Pinpoint the cell where the given text exists, returning its (X, Y) midpoint coordinate. 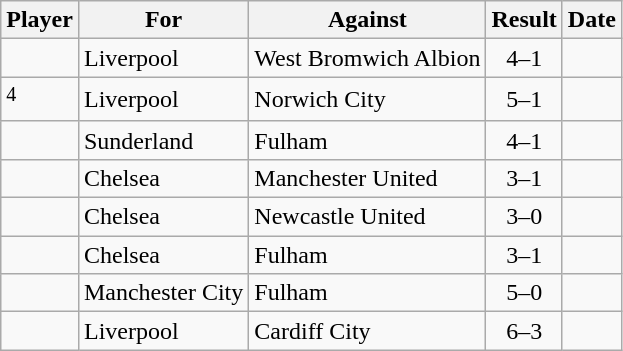
Manchester United (368, 178)
Sunderland (163, 140)
Against (368, 20)
Cardiff City (368, 331)
Norwich City (368, 100)
Result (524, 20)
Date (592, 20)
3–0 (524, 217)
West Bromwich Albion (368, 58)
Manchester City (163, 293)
For (163, 20)
Player (40, 20)
4 (40, 100)
Newcastle United (368, 217)
5–0 (524, 293)
6–3 (524, 331)
5–1 (524, 100)
